Extract the (X, Y) coordinate from the center of the cell holding the provided text.  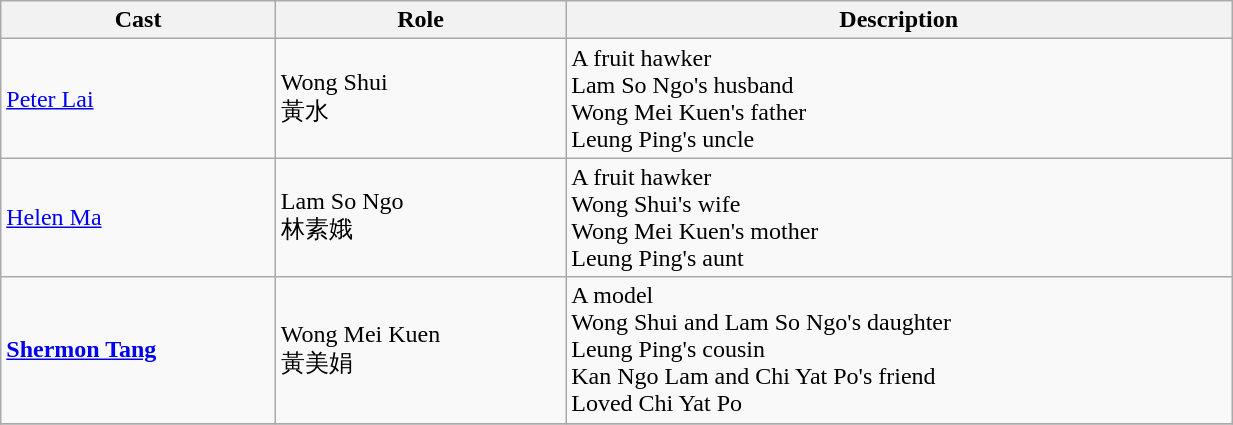
Description (899, 20)
Helen Ma (138, 218)
A fruit hawkerWong Shui's wifeWong Mei Kuen's motherLeung Ping's aunt (899, 218)
Wong Shui黃水 (420, 98)
Role (420, 20)
A fruit hawkerLam So Ngo's husband Wong Mei Kuen's fatherLeung Ping's uncle (899, 98)
Cast (138, 20)
Lam So Ngo林素娥 (420, 218)
Wong Mei Kuen黃美娟 (420, 350)
A modelWong Shui and Lam So Ngo's daughterLeung Ping's cousinKan Ngo Lam and Chi Yat Po's friendLoved Chi Yat Po (899, 350)
Peter Lai (138, 98)
Shermon Tang (138, 350)
